Output the (x, y) coordinate of the center of the cell containing the given text.  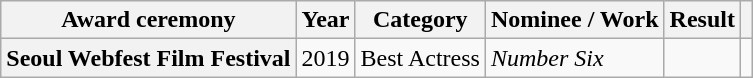
Award ceremony (148, 20)
Best Actress (420, 58)
Year (326, 20)
Result (702, 20)
Nominee / Work (574, 20)
Category (420, 20)
2019 (326, 58)
Number Six (574, 58)
Seoul Webfest Film Festival (148, 58)
